Extract the [x, y] coordinate from the center of the cell holding the provided text.  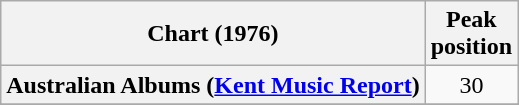
Peakposition [471, 34]
Australian Albums (Kent Music Report) [213, 85]
Chart (1976) [213, 34]
30 [471, 85]
